From the cell containing the given text, extract its center point as (x, y) coordinate. 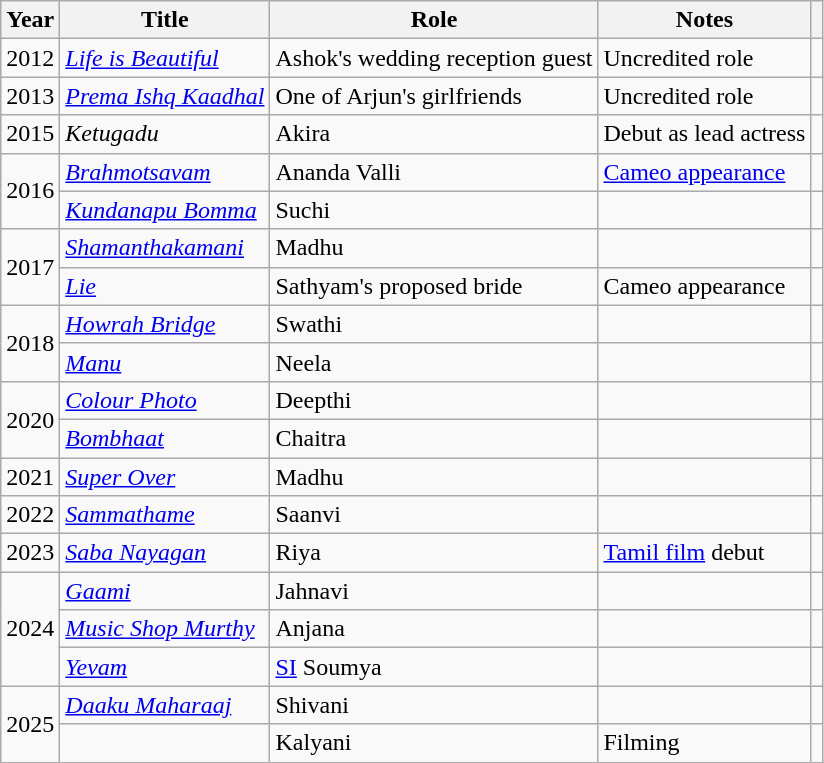
SI Soumya (434, 667)
Swathi (434, 324)
Suchi (434, 210)
Bombhaat (165, 438)
Notes (704, 20)
Tamil film debut (704, 553)
Ketugadu (165, 134)
Prema Ishq Kaadhal (165, 96)
Howrah Bridge (165, 324)
Life is Beautiful (165, 58)
Role (434, 20)
Colour Photo (165, 400)
Manu (165, 362)
2013 (30, 96)
2012 (30, 58)
Ashok's wedding reception guest (434, 58)
2020 (30, 419)
One of Arjun's girlfriends (434, 96)
Debut as lead actress (704, 134)
Saanvi (434, 515)
Riya (434, 553)
Sammathame (165, 515)
Shivani (434, 705)
Jahnavi (434, 591)
2023 (30, 553)
2024 (30, 629)
Title (165, 20)
Saba Nayagan (165, 553)
2021 (30, 477)
2018 (30, 343)
Deepthi (434, 400)
Sathyam's proposed bride (434, 286)
Shamanthakamani (165, 248)
Anjana (434, 629)
Super Over (165, 477)
Yevam (165, 667)
2025 (30, 724)
Akira (434, 134)
Lie (165, 286)
2022 (30, 515)
Neela (434, 362)
Ananda Valli (434, 172)
Year (30, 20)
2016 (30, 191)
Daaku Maharaaj (165, 705)
Kalyani (434, 743)
Filming (704, 743)
Brahmotsavam (165, 172)
Chaitra (434, 438)
2015 (30, 134)
Gaami (165, 591)
Kundanapu Bomma (165, 210)
2017 (30, 267)
Music Shop Murthy (165, 629)
